Search for the cell housing the specified text and yield its [X, Y] center coordinate. 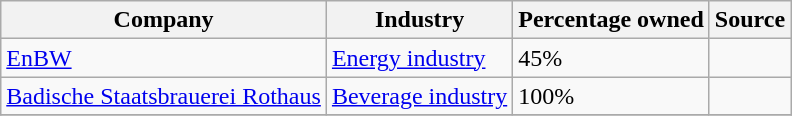
EnBW [164, 58]
Badische Staatsbrauerei Rothaus [164, 96]
100% [612, 96]
Beverage industry [419, 96]
Industry [419, 20]
Company [164, 20]
Percentage owned [612, 20]
45% [612, 58]
Source [750, 20]
Energy industry [419, 58]
